For the text-containing cell, return its midpoint in [x, y] coordinate format. 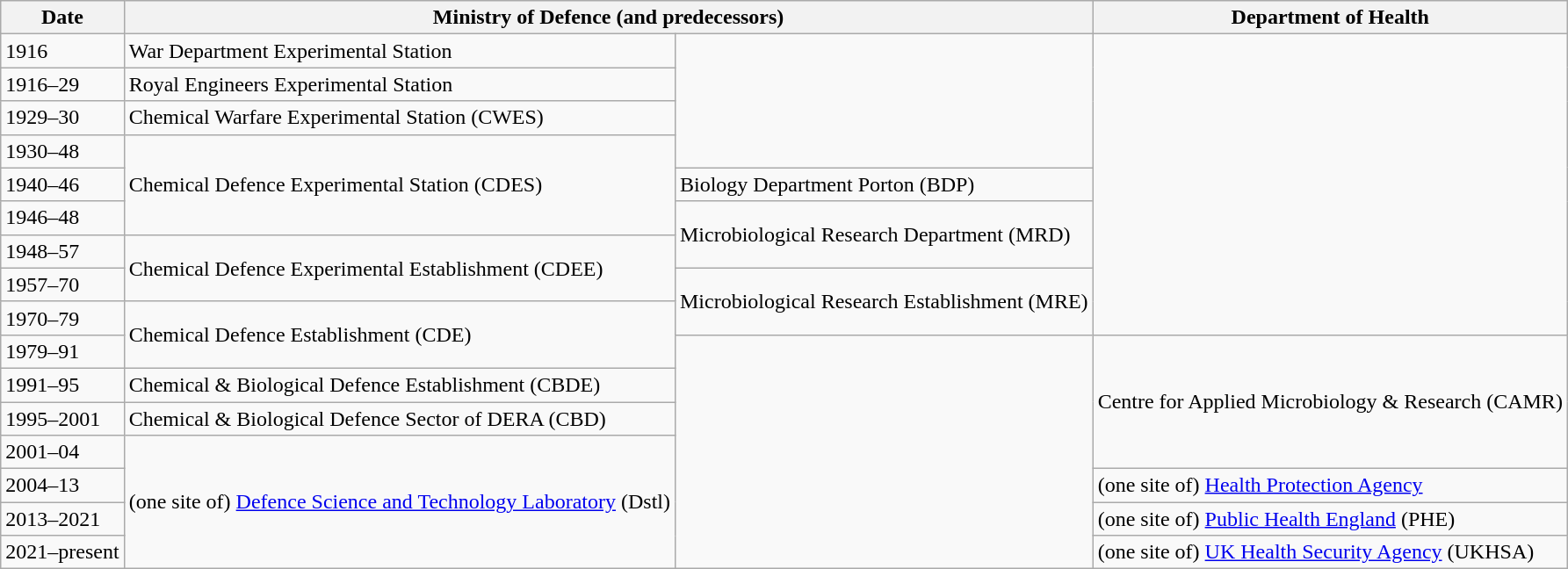
(one site of) Public Health England (PHE) [1330, 519]
2021–present [62, 552]
(one site of) Health Protection Agency [1330, 486]
1948–57 [62, 251]
1916–29 [62, 84]
Royal Engineers Experimental Station [399, 84]
(one site of) UK Health Security Agency (UKHSA) [1330, 552]
1916 [62, 51]
Chemical Defence Experimental Establishment (CDEE) [399, 268]
2001–04 [62, 452]
Chemical Warfare Experimental Station (CWES) [399, 118]
Chemical Defence Experimental Station (CDES) [399, 184]
Date [62, 18]
Chemical & Biological Defence Sector of DERA (CBD) [399, 419]
Ministry of Defence (and predecessors) [608, 18]
2004–13 [62, 486]
1970–79 [62, 318]
Microbiological Research Establishment (MRE) [884, 301]
1995–2001 [62, 419]
Biology Department Porton (BDP) [884, 184]
(one site of) Defence Science and Technology Laboratory (Dstl) [399, 502]
1930–48 [62, 151]
1946–48 [62, 218]
1957–70 [62, 284]
1979–91 [62, 351]
Chemical & Biological Defence Establishment (CBDE) [399, 385]
Department of Health [1330, 18]
Centre for Applied Microbiology & Research (CAMR) [1330, 401]
1991–95 [62, 385]
War Department Experimental Station [399, 51]
1929–30 [62, 118]
Chemical Defence Establishment (CDE) [399, 335]
2013–2021 [62, 519]
Microbiological Research Department (MRD) [884, 234]
1940–46 [62, 184]
